For the text-containing cell, return its midpoint in [X, Y] coordinate format. 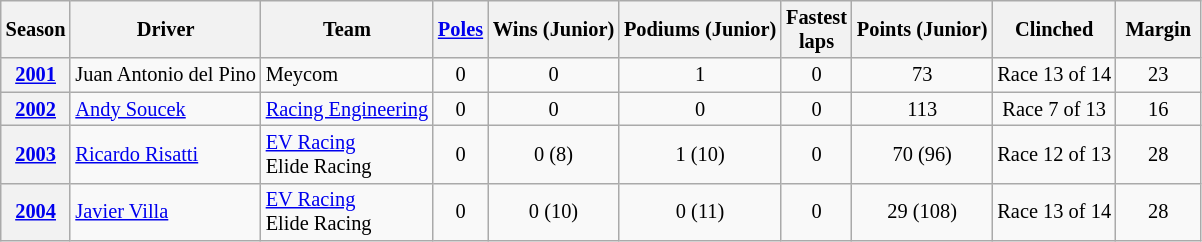
2002 [36, 109]
16 [1158, 109]
Points (Junior) [922, 29]
Fastest laps [816, 29]
1 [700, 75]
1 (10) [700, 154]
Andy Soucek [165, 109]
73 [922, 75]
Driver [165, 29]
0 (11) [700, 212]
29 (108) [922, 212]
2003 [36, 154]
2001 [36, 75]
2004 [36, 212]
Juan Antonio del Pino [165, 75]
Race 12 of 13 [1054, 154]
Wins (Junior) [554, 29]
Javier Villa [165, 212]
23 [1158, 75]
Poles [460, 29]
Clinched [1054, 29]
Team [347, 29]
Meycom [347, 75]
Racing Engineering [347, 109]
Season [36, 29]
Podiums (Junior) [700, 29]
Margin [1158, 29]
Ricardo Risatti [165, 154]
70 (96) [922, 154]
0 (10) [554, 212]
113 [922, 109]
0 (8) [554, 154]
Race 7 of 13 [1054, 109]
